Return [x, y] of the center of cell containing provided text 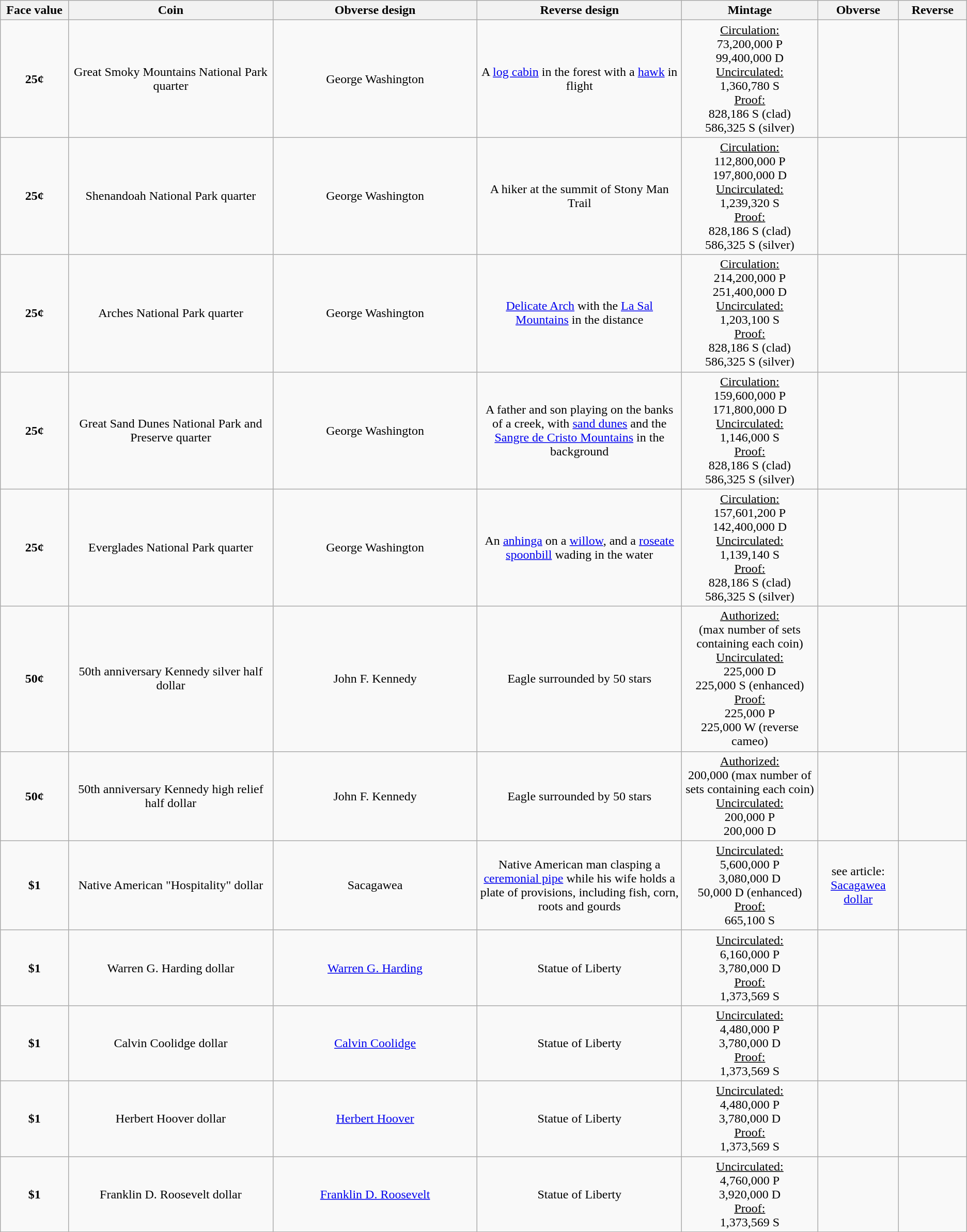
Uncirculated:6,160,000 P3,780,000 DProof:1,373,569 S [750, 968]
Franklin D. Roosevelt [375, 1194]
Authorized:200,000 (max number of sets containing each coin)Uncirculated:200,000 P200,000 D [750, 796]
Franklin D. Roosevelt dollar [171, 1194]
Uncirculated:4,760,000 P3,920,000 DProof:1,373,569 S [750, 1194]
Obverse [858, 10]
Reverse design [580, 10]
Circulation:112,800,000 P197,800,000 DUncirculated:1,239,320 SProof:828,186 S (clad)586,325 S (silver) [750, 196]
Delicate Arch with the La Sal Mountains in the distance [580, 313]
Circulation:157,601,200 P142,400,000 DUncirculated:1,139,140 SProof:828,186 S (clad)586,325 S (silver) [750, 547]
see article: Sacagawea dollar [858, 885]
Calvin Coolidge dollar [171, 1043]
Authorized: (max number of sets containing each coin)Uncirculated:225,000 D225,000 S (enhanced)Proof:225,000 P225,000 W (reverse cameo) [750, 678]
Shenandoah National Park quarter [171, 196]
Herbert Hoover [375, 1118]
Warren G. Harding dollar [171, 968]
Reverse [932, 10]
50th anniversary Kennedy silver half dollar [171, 678]
Calvin Coolidge [375, 1043]
A log cabin in the forest with a hawk in flight [580, 78]
Arches National Park quarter [171, 313]
Face value [35, 10]
Obverse design [375, 10]
Herbert Hoover dollar [171, 1118]
Native American man clasping a ceremonial pipe while his wife holds a plate of provisions, including fish, corn, roots and gourds [580, 885]
Circulation:73,200,000 P99,400,000 DUncirculated:1,360,780 SProof:828,186 S (clad)586,325 S (silver) [750, 78]
Coin [171, 10]
A hiker at the summit of Stony Man Trail [580, 196]
An anhinga on a willow, and a roseate spoonbill wading in the water [580, 547]
Great Sand Dunes National Park and Preserve quarter [171, 431]
Circulation:159,600,000 P171,800,000 DUncirculated:1,146,000 SProof:828,186 S (clad)586,325 S (silver) [750, 431]
50th anniversary Kennedy high relief half dollar [171, 796]
Mintage [750, 10]
Circulation:214,200,000 P251,400,000 DUncirculated:1,203,100 SProof:828,186 S (clad)586,325 S (silver) [750, 313]
Warren G. Harding [375, 968]
Native American "Hospitality" dollar [171, 885]
Sacagawea [375, 885]
Everglades National Park quarter [171, 547]
Uncirculated:5,600,000 P3,080,000 D50,000 D (enhanced)Proof:665,100 S [750, 885]
A father and son playing on the banks of a creek, with sand dunes and the Sangre de Cristo Mountains in the background [580, 431]
Great Smoky Mountains National Park quarter [171, 78]
